Output the [x, y] coordinate of the center of the cell containing the given text.  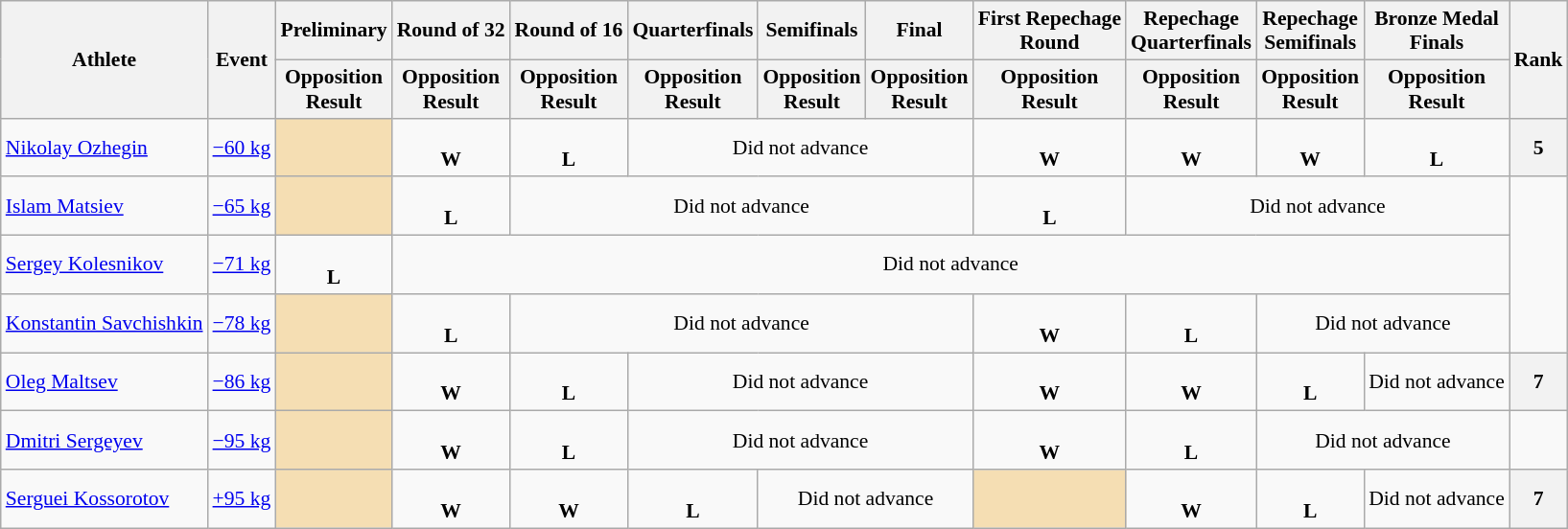
+95 kg [242, 498]
−65 kg [242, 207]
Serguei Kossorotov [105, 498]
Nikolay Ozhegin [105, 148]
Round of 16 [570, 31]
−78 kg [242, 324]
Bronze Medal Finals [1437, 31]
Oleg Maltsev [105, 381]
First Repechage Round [1049, 31]
Sergey Kolesnikov [105, 264]
Konstantin Savchishkin [105, 324]
−71 kg [242, 264]
−95 kg [242, 441]
−60 kg [242, 148]
Athlete [105, 59]
−86 kg [242, 381]
Round of 32 [451, 31]
Preliminary [334, 31]
Islam Matsiev [105, 207]
RepechageSemifinals [1310, 31]
Rank [1538, 59]
Semifinals [811, 31]
Event [242, 59]
Dmitri Sergeyev [105, 441]
5 [1538, 148]
Final [920, 31]
Quarterfinals [692, 31]
Repechage Quarterfinals [1191, 31]
